Output the [X, Y] coordinate of the center of the cell containing the given text.  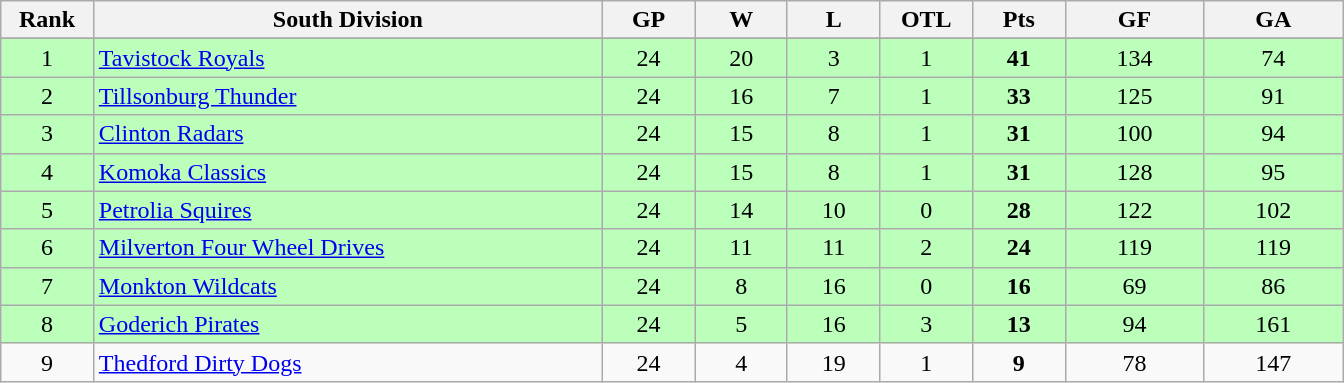
125 [1134, 96]
GF [1134, 20]
OTL [926, 20]
Petrolia Squires [348, 210]
161 [1274, 324]
147 [1274, 362]
74 [1274, 58]
134 [1134, 58]
Milverton Four Wheel Drives [348, 248]
Monkton Wildcats [348, 286]
L [834, 20]
100 [1134, 134]
91 [1274, 96]
28 [1020, 210]
Clinton Radars [348, 134]
South Division [348, 20]
13 [1020, 324]
128 [1134, 172]
Tillsonburg Thunder [348, 96]
6 [48, 248]
Tavistock Royals [348, 58]
GP [648, 20]
86 [1274, 286]
20 [742, 58]
W [742, 20]
122 [1134, 210]
41 [1020, 58]
95 [1274, 172]
102 [1274, 210]
14 [742, 210]
Pts [1020, 20]
10 [834, 210]
Thedford Dirty Dogs [348, 362]
69 [1134, 286]
GA [1274, 20]
Rank [48, 20]
Komoka Classics [348, 172]
33 [1020, 96]
19 [834, 362]
Goderich Pirates [348, 324]
78 [1134, 362]
